Capture the cell that displays the provided text and extract its [x, y] central coordinate. 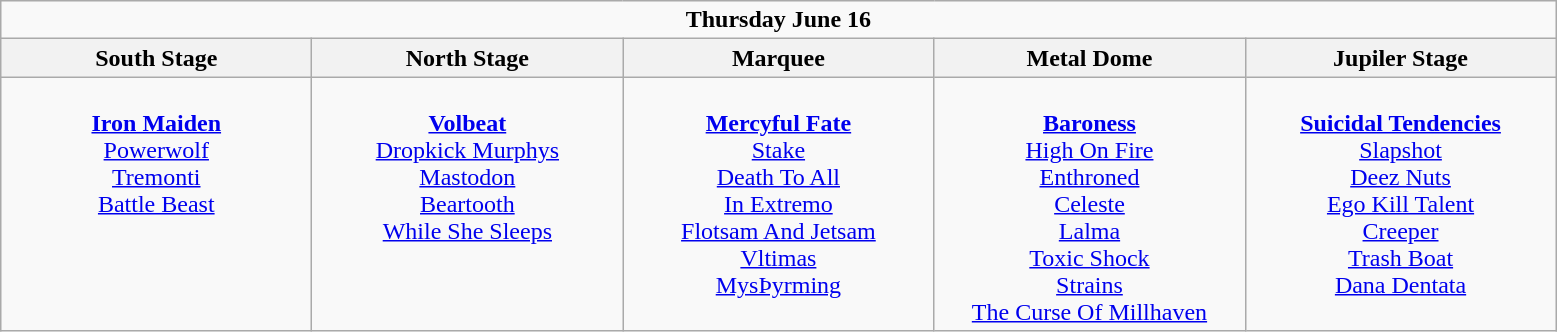
Jupiler Stage [1400, 58]
Mercyful Fate Stake Death To All In Extremo Flotsam And Jetsam Vltimas MysÞyrming [778, 204]
Baroness High On Fire Enthroned Celeste Lalma Toxic Shock Strains The Curse Of Millhaven [1090, 204]
Thursday June 16 [778, 20]
Marquee [778, 58]
South Stage [156, 58]
Iron Maiden Powerwolf Tremonti Battle Beast [156, 204]
Volbeat Dropkick Murphys Mastodon Beartooth While She Sleeps [468, 204]
North Stage [468, 58]
Suicidal Tendencies Slapshot Deez Nuts Ego Kill Talent Creeper Trash Boat Dana Dentata [1400, 204]
Metal Dome [1090, 58]
